Extract the [x, y] coordinate from the center of the cell holding the provided text.  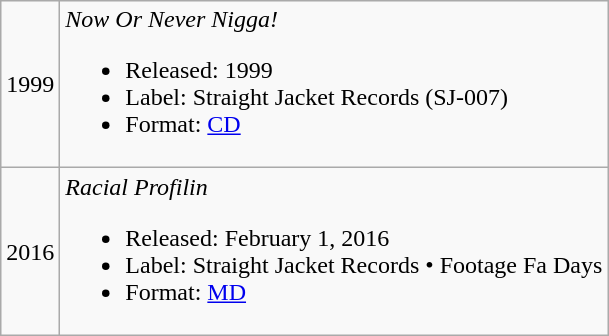
1999 [30, 84]
2016 [30, 252]
Now Or Never Nigga!Released: 1999Label: Straight Jacket Records (SJ-007)Format: CD [334, 84]
Racial ProfilinReleased: February 1, 2016Label: Straight Jacket Records • Footage Fa DaysFormat: MD [334, 252]
